Return the (x, y) coordinate for the center point of the cell that contains the specified text.  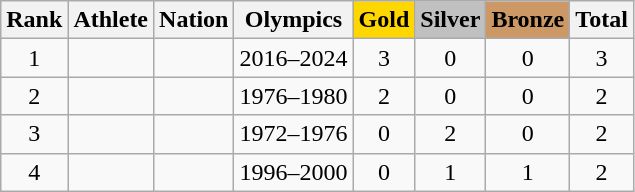
Silver (450, 20)
Athlete (111, 20)
2016–2024 (294, 58)
Total (602, 20)
Rank (34, 20)
1976–1980 (294, 96)
1996–2000 (294, 172)
Olympics (294, 20)
4 (34, 172)
Nation (194, 20)
1972–1976 (294, 134)
Bronze (528, 20)
Gold (384, 20)
